From the cell containing the given text, extract its center point as (x, y) coordinate. 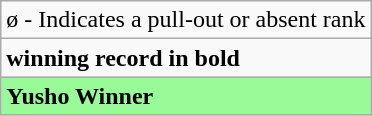
winning record in bold (186, 58)
ø - Indicates a pull-out or absent rank (186, 20)
Yusho Winner (186, 96)
